Detect which cell encompasses the target text, then output its [x, y] center coordinate. 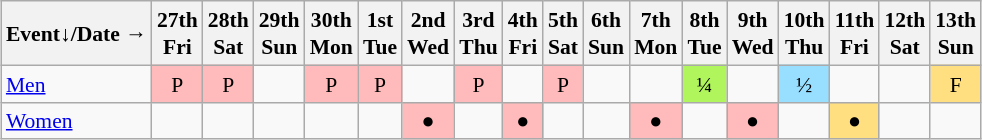
¼ [704, 84]
29thSun [280, 33]
1stTue [380, 33]
6thSun [606, 33]
4thFri [523, 33]
8thTue [704, 33]
27thFri [178, 33]
13thSun [956, 33]
3rdThu [478, 33]
7thMon [656, 33]
½ [804, 84]
28thSat [228, 33]
2ndWed [428, 33]
5thSat [563, 33]
Men [76, 84]
11thFri [855, 33]
Event↓/Date → [76, 33]
12thSat [904, 33]
Women [76, 120]
F [956, 84]
9thWed [753, 33]
30thMon [332, 33]
10thThu [804, 33]
